Detect which cell encompasses the target text, then output its (x, y) center coordinate. 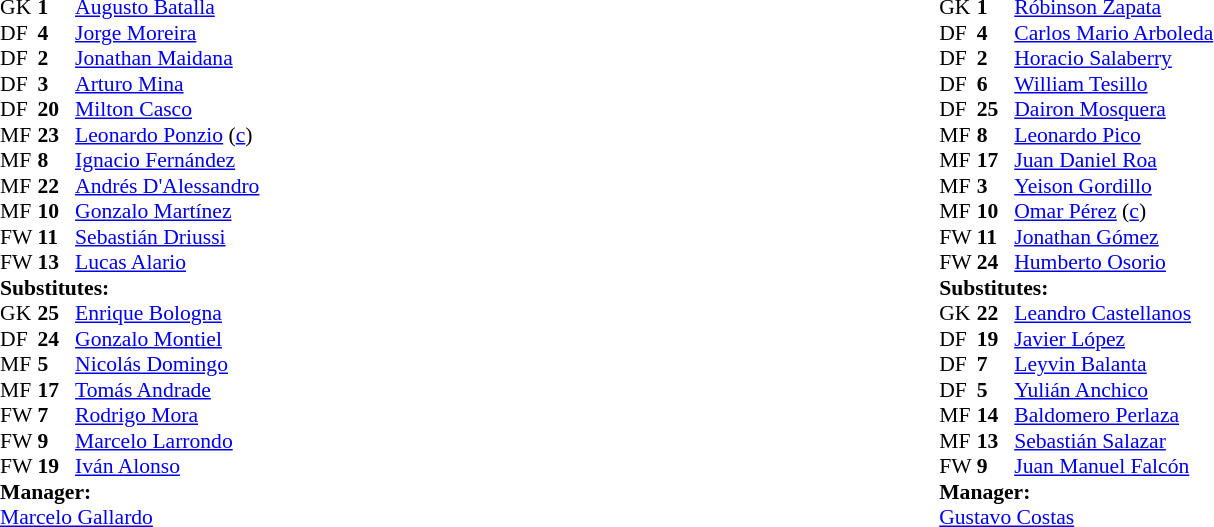
Gonzalo Montiel (167, 339)
William Tesillo (1114, 84)
23 (57, 135)
Tomás Andrade (167, 390)
Marcelo Larrondo (167, 441)
14 (996, 415)
Sebastián Salazar (1114, 441)
Yeison Gordillo (1114, 186)
Dairon Mosquera (1114, 109)
Jonathan Maidana (167, 59)
Juan Daniel Roa (1114, 161)
Horacio Salaberry (1114, 59)
Gonzalo Martínez (167, 211)
Leonardo Pico (1114, 135)
Ignacio Fernández (167, 161)
20 (57, 109)
Iván Alonso (167, 467)
Omar Pérez (c) (1114, 211)
Jonathan Gómez (1114, 237)
Enrique Bologna (167, 313)
Arturo Mina (167, 84)
Milton Casco (167, 109)
Juan Manuel Falcón (1114, 467)
Lucas Alario (167, 263)
Rodrigo Mora (167, 415)
Javier López (1114, 339)
Yulián Anchico (1114, 390)
Carlos Mario Arboleda (1114, 33)
Andrés D'Alessandro (167, 186)
Leyvin Balanta (1114, 365)
Jorge Moreira (167, 33)
6 (996, 84)
Leandro Castellanos (1114, 313)
Sebastián Driussi (167, 237)
Baldomero Perlaza (1114, 415)
Nicolás Domingo (167, 365)
Humberto Osorio (1114, 263)
Leonardo Ponzio (c) (167, 135)
